Output the [X, Y] coordinate of the center of the cell containing the given text.  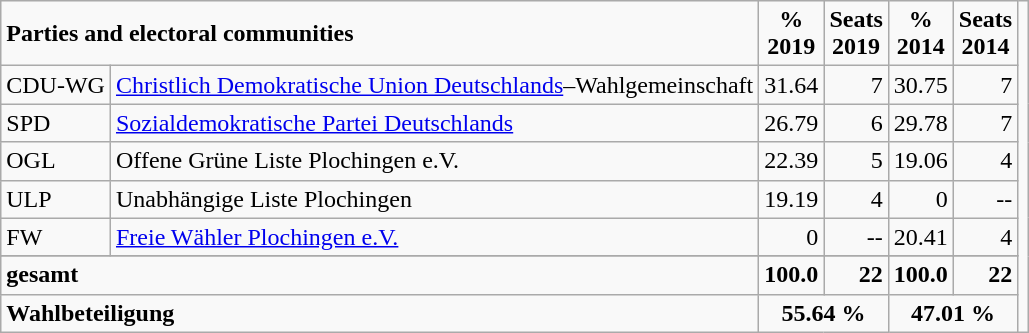
Offene Grüne Liste Plochingen e.V. [434, 161]
Seats2019 [856, 34]
Parties and electoral communities [380, 34]
19.19 [792, 199]
26.79 [792, 123]
Sozialdemokratische Partei Deutschlands [434, 123]
22.39 [792, 161]
OGL [56, 161]
Seats2014 [985, 34]
31.64 [792, 85]
47.01 % [952, 313]
SPD [56, 123]
%2019 [792, 34]
19.06 [920, 161]
30.75 [920, 85]
20.41 [920, 237]
6 [856, 123]
29.78 [920, 123]
CDU-WG [56, 85]
Christlich Demokratische Union Deutschlands–Wahlgemeinschaft [434, 85]
55.64 % [824, 313]
FW [56, 237]
gesamt [380, 275]
Freie Wähler Plochingen e.V. [434, 237]
5 [856, 161]
Wahlbeteiligung [380, 313]
%2014 [920, 34]
ULP [56, 199]
Unabhängige Liste Plochingen [434, 199]
